Locate the cell with the specified text and output its (X, Y) center coordinate. 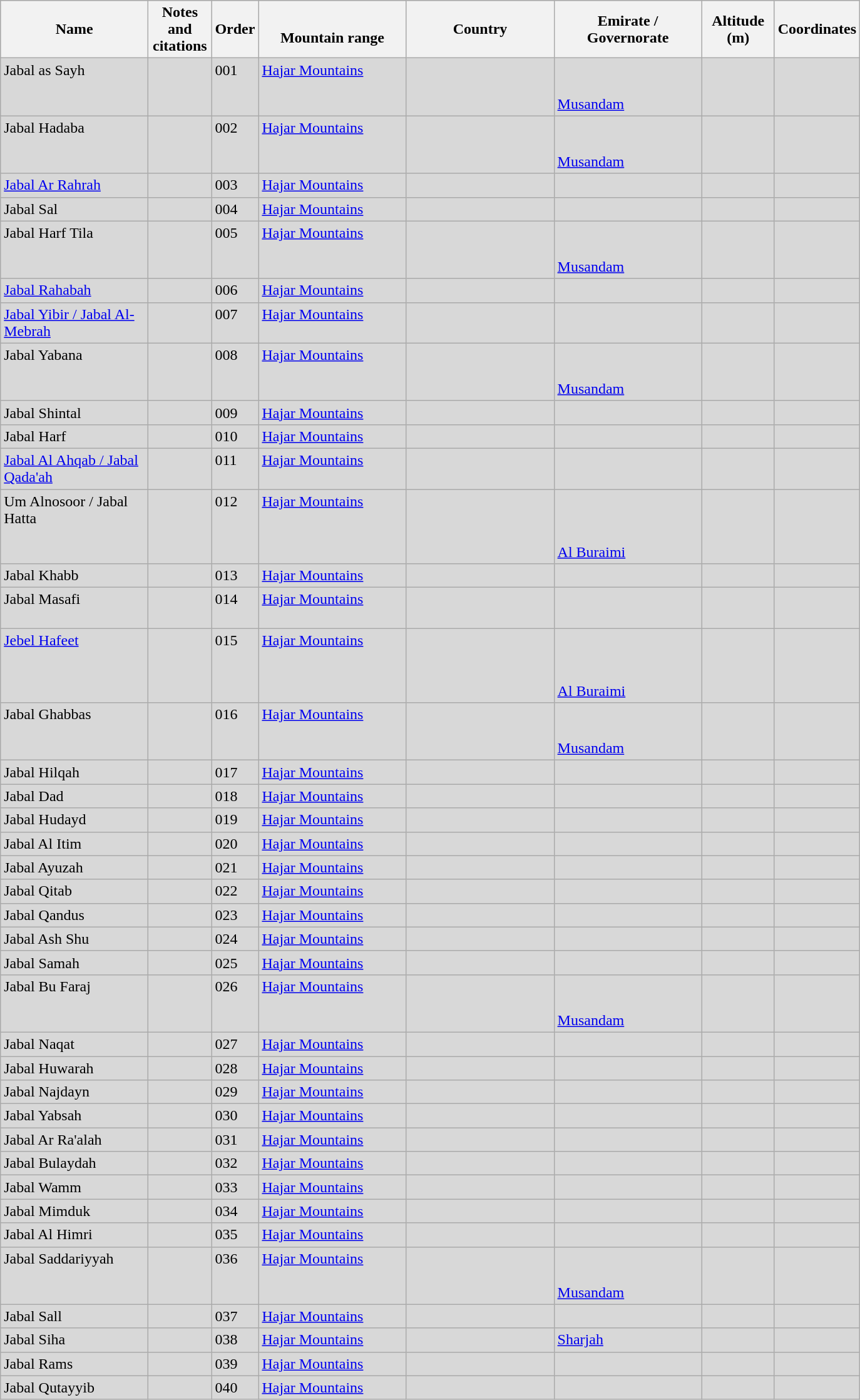
Jabal Qandus (74, 915)
020 (235, 844)
005 (235, 250)
Jabal Hilqah (74, 772)
Jabal Najdayn (74, 1092)
019 (235, 820)
Jabal Qutayyib (74, 1387)
Jabal Dad (74, 796)
029 (235, 1092)
012 (235, 527)
037 (235, 1316)
Jabal Siha (74, 1340)
002 (235, 145)
017 (235, 772)
Jabal Yabana (74, 372)
Jabal Shintal (74, 412)
039 (235, 1364)
004 (235, 209)
Jabal Wamm (74, 1187)
031 (235, 1140)
Jabal Al Himri (74, 1235)
003 (235, 185)
026 (235, 1003)
Jabal Naqat (74, 1044)
Jabal Al Itim (74, 844)
034 (235, 1211)
Country (480, 29)
Emirate / Governorate (628, 29)
023 (235, 915)
032 (235, 1163)
Jabal Ash Shu (74, 939)
035 (235, 1235)
Jabal Bulaydah (74, 1163)
030 (235, 1116)
Jabal Ar Ra'alah (74, 1140)
Mountain range (332, 29)
Jabal Huwarah (74, 1068)
021 (235, 867)
Jabal Mimduk (74, 1211)
Jabal Ghabbas (74, 732)
011 (235, 468)
015 (235, 666)
Jabal Hudayd (74, 820)
016 (235, 732)
024 (235, 939)
033 (235, 1187)
022 (235, 891)
Jabal Rams (74, 1364)
Order (235, 29)
Jabal Bu Faraj (74, 1003)
Jabal Hadaba (74, 145)
006 (235, 290)
Jabal Khabb (74, 576)
010 (235, 436)
007 (235, 323)
Jabal Ar Rahrah (74, 185)
038 (235, 1340)
001 (235, 87)
Jabal Rahabah (74, 290)
Jabal Yabsah (74, 1116)
040 (235, 1387)
014 (235, 608)
Jabal Saddariyyah (74, 1275)
Jabal Harf Tila (74, 250)
Jabal as Sayh (74, 87)
Jabal Qitab (74, 891)
Sharjah (628, 1340)
Jabal Masafi (74, 608)
Jabal Harf (74, 436)
Jabal Yibir / Jabal Al-Mebrah (74, 323)
036 (235, 1275)
Jabal Al Ahqab / Jabal Qada'ah (74, 468)
Jabal Sall (74, 1316)
Jabal Sal (74, 209)
027 (235, 1044)
Name (74, 29)
009 (235, 412)
Um Alnosoor / Jabal Hatta (74, 527)
028 (235, 1068)
Notes and citations (180, 29)
018 (235, 796)
Jabal Ayuzah (74, 867)
Jebel Hafeet (74, 666)
025 (235, 963)
Jabal Samah (74, 963)
013 (235, 576)
Altitude (m) (738, 29)
Coordinates (817, 29)
008 (235, 372)
